Return the [x, y] coordinate for the center point of the cell that contains the specified text.  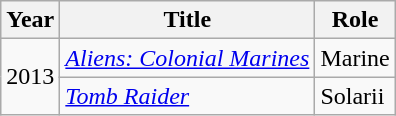
2013 [30, 77]
Year [30, 20]
Title [188, 20]
Marine [355, 58]
Tomb Raider [188, 96]
Solarii [355, 96]
Role [355, 20]
Aliens: Colonial Marines [188, 58]
